Output the (X, Y) coordinate of the center of the cell containing the given text.  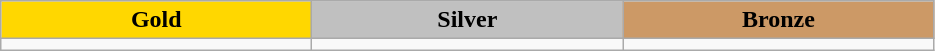
Silver (468, 20)
Bronze (778, 20)
Gold (156, 20)
